Find where the given text appears and provide that cell's center as (x, y) coordinate. 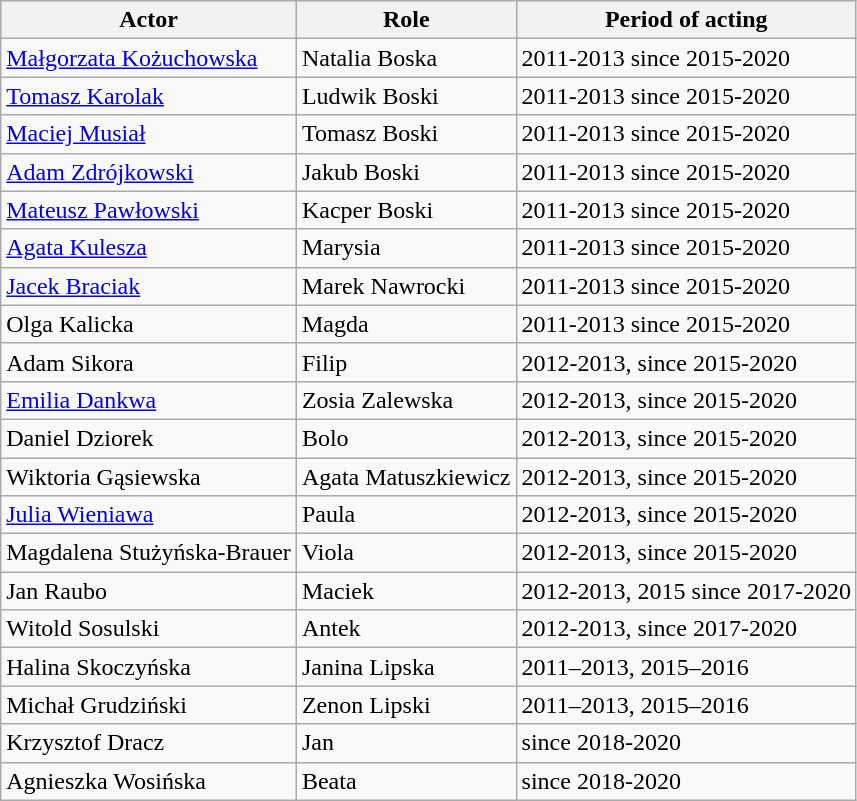
Actor (149, 20)
Marek Nawrocki (406, 286)
Magda (406, 324)
Małgorzata Kożuchowska (149, 58)
Role (406, 20)
Olga Kalicka (149, 324)
Adam Zdrójkowski (149, 172)
Antek (406, 629)
Wiktoria Gąsiewska (149, 477)
Kacper Boski (406, 210)
Zosia Zalewska (406, 400)
Ludwik Boski (406, 96)
Adam Sikora (149, 362)
Krzysztof Dracz (149, 743)
Marysia (406, 248)
Paula (406, 515)
Bolo (406, 438)
Agata Kulesza (149, 248)
Julia Wieniawa (149, 515)
2012-2013, since 2017-2020 (686, 629)
Jakub Boski (406, 172)
Jan (406, 743)
Magdalena Stużyńska-Brauer (149, 553)
Filip (406, 362)
Maciej Musiał (149, 134)
Janina Lipska (406, 667)
Natalia Boska (406, 58)
Viola (406, 553)
Maciek (406, 591)
Mateusz Pawłowski (149, 210)
Michał Grudziński (149, 705)
2012-2013, 2015 since 2017-2020 (686, 591)
Tomasz Boski (406, 134)
Tomasz Karolak (149, 96)
Agata Matuszkiewicz (406, 477)
Halina Skoczyńska (149, 667)
Jacek Braciak (149, 286)
Witold Sosulski (149, 629)
Emilia Dankwa (149, 400)
Period of acting (686, 20)
Daniel Dziorek (149, 438)
Jan Raubo (149, 591)
Beata (406, 781)
Zenon Lipski (406, 705)
Agnieszka Wosińska (149, 781)
